For the text-containing cell, return its midpoint in [X, Y] coordinate format. 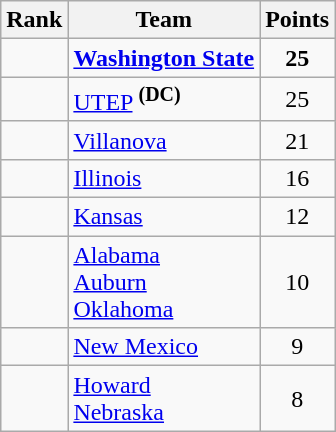
16 [298, 178]
Illinois [164, 178]
Points [298, 20]
Rank [34, 20]
Kansas [164, 217]
10 [298, 282]
8 [298, 398]
HowardNebraska [164, 398]
New Mexico [164, 347]
AlabamaAuburnOklahoma [164, 282]
21 [298, 140]
UTEP (DC) [164, 100]
Washington State [164, 58]
Team [164, 20]
9 [298, 347]
12 [298, 217]
Villanova [164, 140]
